Find where the given text appears and provide that cell's center as (X, Y) coordinate. 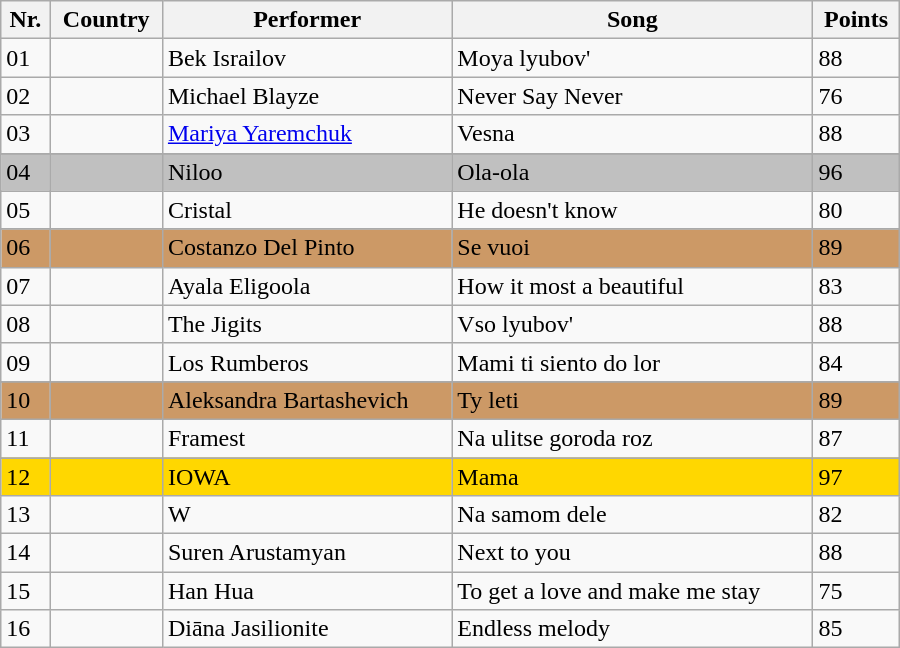
97 (856, 477)
15 (26, 591)
02 (26, 96)
W (306, 515)
Diāna Jasilionite (306, 629)
Never Say Never (632, 96)
Los Rumberos (306, 362)
83 (856, 286)
Niloo (306, 172)
Framest (306, 438)
08 (26, 324)
14 (26, 553)
Suren Arustamyan (306, 553)
84 (856, 362)
Mami ti siento do lor (632, 362)
07 (26, 286)
87 (856, 438)
11 (26, 438)
Vso lyubov' (632, 324)
09 (26, 362)
12 (26, 477)
05 (26, 210)
01 (26, 58)
82 (856, 515)
To get a love and make me stay (632, 591)
96 (856, 172)
The Jigits (306, 324)
Ayala Eligoola (306, 286)
How it most a beautiful (632, 286)
Aleksandra Bartashevich (306, 400)
03 (26, 134)
Next to you (632, 553)
Song (632, 20)
Performer (306, 20)
Country (106, 20)
75 (856, 591)
Cristal (306, 210)
Michael Blayze (306, 96)
Ty leti (632, 400)
80 (856, 210)
Vesna (632, 134)
Na samom dele (632, 515)
Na ulitse goroda roz (632, 438)
He doesn't know (632, 210)
Mariya Yaremchuk (306, 134)
Ola-ola (632, 172)
Han Hua (306, 591)
10 (26, 400)
76 (856, 96)
Costanzo Del Pinto (306, 248)
Points (856, 20)
Moya lyubov' (632, 58)
IOWA (306, 477)
16 (26, 629)
Bek Israilov (306, 58)
06 (26, 248)
04 (26, 172)
13 (26, 515)
Nr. (26, 20)
Se vuoi (632, 248)
Endless melody (632, 629)
Mama (632, 477)
85 (856, 629)
